Output the [X, Y] coordinate of the center of the cell containing the given text.  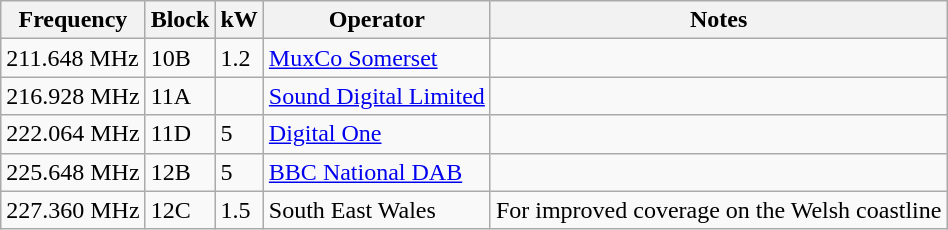
1.2 [239, 58]
Operator [376, 20]
MuxCo Somerset [376, 58]
1.5 [239, 210]
222.064 MHz [73, 134]
12C [180, 210]
11A [180, 96]
225.648 MHz [73, 172]
211.648 MHz [73, 58]
227.360 MHz [73, 210]
12B [180, 172]
Sound Digital Limited [376, 96]
Block [180, 20]
kW [239, 20]
Frequency [73, 20]
South East Wales [376, 210]
216.928 MHz [73, 96]
11D [180, 134]
Digital One [376, 134]
For improved coverage on the Welsh coastline [718, 210]
Notes [718, 20]
BBC National DAB [376, 172]
10B [180, 58]
